For the text-containing cell, return its midpoint in (x, y) coordinate format. 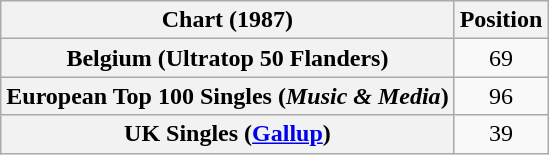
UK Singles (Gallup) (228, 134)
39 (501, 134)
69 (501, 58)
European Top 100 Singles (Music & Media) (228, 96)
96 (501, 96)
Chart (1987) (228, 20)
Belgium (Ultratop 50 Flanders) (228, 58)
Position (501, 20)
